Extract the [X, Y] coordinate from the center of the cell holding the provided text.  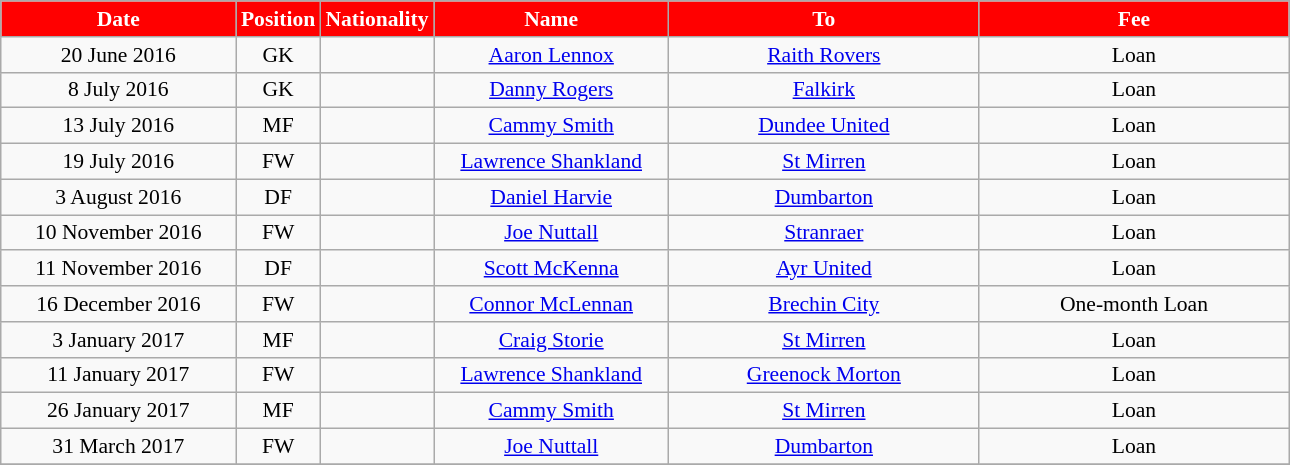
To [824, 19]
Aaron Lennox [552, 55]
13 July 2016 [118, 126]
Position [278, 19]
Greenock Morton [824, 375]
26 January 2017 [118, 411]
8 July 2016 [118, 90]
16 December 2016 [118, 304]
31 March 2017 [118, 447]
Date [118, 19]
Danny Rogers [552, 90]
One-month Loan [1134, 304]
Craig Storie [552, 340]
Connor McLennan [552, 304]
Brechin City [824, 304]
Fee [1134, 19]
Scott McKenna [552, 269]
10 November 2016 [118, 233]
Ayr United [824, 269]
Nationality [376, 19]
20 June 2016 [118, 55]
Dundee United [824, 126]
Stranraer [824, 233]
Raith Rovers [824, 55]
Falkirk [824, 90]
Name [552, 19]
3 August 2016 [118, 197]
11 November 2016 [118, 269]
3 January 2017 [118, 340]
Daniel Harvie [552, 197]
19 July 2016 [118, 162]
11 January 2017 [118, 375]
